Scan for the cell matching the given text and deliver its [X, Y] coordinate at center. 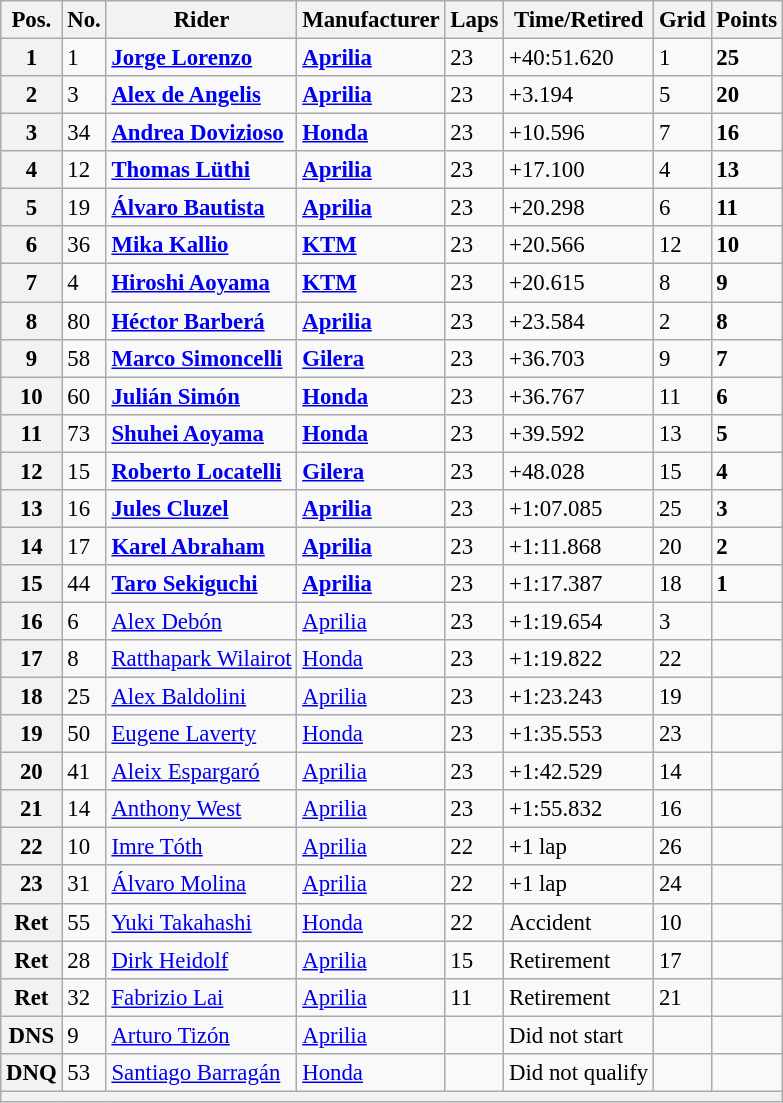
60 [84, 396]
Álvaro Bautista [202, 208]
Did not qualify [579, 1073]
Julián Simón [202, 396]
Anthony West [202, 809]
DNS [32, 1035]
Fabrizio Lai [202, 997]
+20.566 [579, 245]
+1:19.822 [579, 659]
Santiago Barragán [202, 1073]
Héctor Barberá [202, 321]
+23.584 [579, 321]
32 [84, 997]
+36.703 [579, 358]
Mika Kallio [202, 245]
No. [84, 20]
Karel Abraham [202, 546]
+39.592 [579, 433]
Thomas Lüthi [202, 170]
+1:55.832 [579, 809]
+20.298 [579, 208]
Roberto Locatelli [202, 471]
+17.100 [579, 170]
80 [84, 321]
Eugene Laverty [202, 734]
Imre Tóth [202, 847]
+40:51.620 [579, 58]
Jorge Lorenzo [202, 58]
+1:07.085 [579, 509]
Álvaro Molina [202, 885]
+20.615 [579, 283]
Laps [474, 20]
Shuhei Aoyama [202, 433]
Alex Baldolini [202, 697]
55 [84, 922]
+48.028 [579, 471]
Alex Debón [202, 621]
31 [84, 885]
Dirk Heidolf [202, 960]
Aleix Espargaró [202, 772]
+36.767 [579, 396]
34 [84, 133]
53 [84, 1073]
+1:17.387 [579, 584]
Did not start [579, 1035]
+1:42.529 [579, 772]
28 [84, 960]
Ratthapark Wilairot [202, 659]
+1:11.868 [579, 546]
36 [84, 245]
+1:19.654 [579, 621]
Rider [202, 20]
Accident [579, 922]
+10.596 [579, 133]
58 [84, 358]
Points [746, 20]
Andrea Dovizioso [202, 133]
44 [84, 584]
Alex de Angelis [202, 95]
50 [84, 734]
+1:35.553 [579, 734]
DNQ [32, 1073]
Jules Cluzel [202, 509]
24 [682, 885]
Manufacturer [371, 20]
Pos. [32, 20]
+3.194 [579, 95]
Taro Sekiguchi [202, 584]
Grid [682, 20]
Arturo Tizón [202, 1035]
41 [84, 772]
Time/Retired [579, 20]
26 [682, 847]
+1:23.243 [579, 697]
73 [84, 433]
Hiroshi Aoyama [202, 283]
Yuki Takahashi [202, 922]
Marco Simoncelli [202, 358]
